Return (X, Y) of the center of cell containing provided text 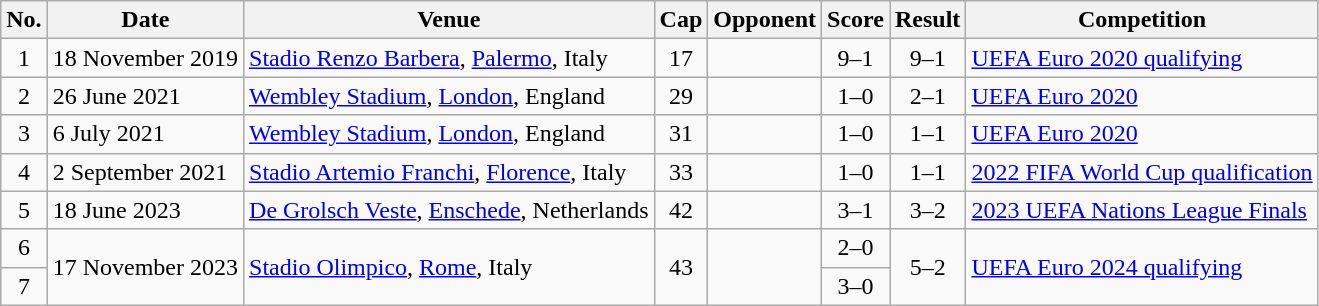
5 (24, 210)
Score (856, 20)
3 (24, 134)
3–2 (928, 210)
43 (681, 267)
7 (24, 286)
Cap (681, 20)
Opponent (765, 20)
18 June 2023 (145, 210)
1 (24, 58)
2 September 2021 (145, 172)
6 July 2021 (145, 134)
17 (681, 58)
5–2 (928, 267)
2 (24, 96)
Stadio Artemio Franchi, Florence, Italy (450, 172)
3–0 (856, 286)
2–1 (928, 96)
No. (24, 20)
6 (24, 248)
4 (24, 172)
31 (681, 134)
UEFA Euro 2020 qualifying (1142, 58)
Competition (1142, 20)
33 (681, 172)
2–0 (856, 248)
Date (145, 20)
Stadio Olimpico, Rome, Italy (450, 267)
17 November 2023 (145, 267)
18 November 2019 (145, 58)
2022 FIFA World Cup qualification (1142, 172)
Result (928, 20)
Venue (450, 20)
2023 UEFA Nations League Finals (1142, 210)
UEFA Euro 2024 qualifying (1142, 267)
3–1 (856, 210)
42 (681, 210)
De Grolsch Veste, Enschede, Netherlands (450, 210)
Stadio Renzo Barbera, Palermo, Italy (450, 58)
26 June 2021 (145, 96)
29 (681, 96)
